Pinpoint the cell where the given text exists, returning its [x, y] midpoint coordinate. 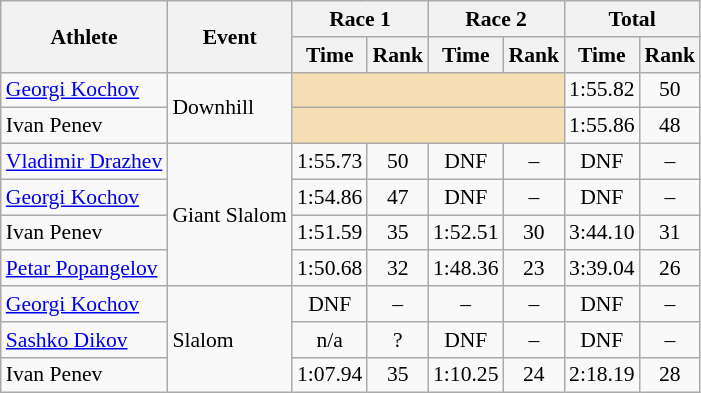
Sashko Dikov [84, 340]
1:10.25 [466, 375]
n/a [330, 340]
1:51.59 [330, 233]
1:55.86 [602, 126]
Total [632, 19]
1:55.73 [330, 162]
3:39.04 [602, 269]
1:54.86 [330, 197]
1:55.82 [602, 90]
2:18.19 [602, 375]
Slalom [230, 340]
Athlete [84, 36]
30 [534, 233]
1:50.68 [330, 269]
Giant Slalom [230, 215]
1:07.94 [330, 375]
1:48.36 [466, 269]
Petar Popangelov [84, 269]
? [398, 340]
1:52.51 [466, 233]
47 [398, 197]
28 [670, 375]
26 [670, 269]
3:44.10 [602, 233]
23 [534, 269]
Downhill [230, 108]
Race 2 [496, 19]
Event [230, 36]
Race 1 [360, 19]
31 [670, 233]
Vladimir Drazhev [84, 162]
24 [534, 375]
32 [398, 269]
48 [670, 126]
